Locate the cell with the specified text and output its [x, y] center coordinate. 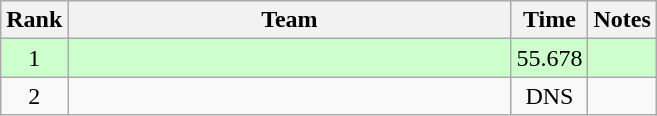
Time [550, 20]
2 [34, 96]
Notes [622, 20]
Team [290, 20]
DNS [550, 96]
1 [34, 58]
55.678 [550, 58]
Rank [34, 20]
